For the text-containing cell, return its midpoint in [X, Y] coordinate format. 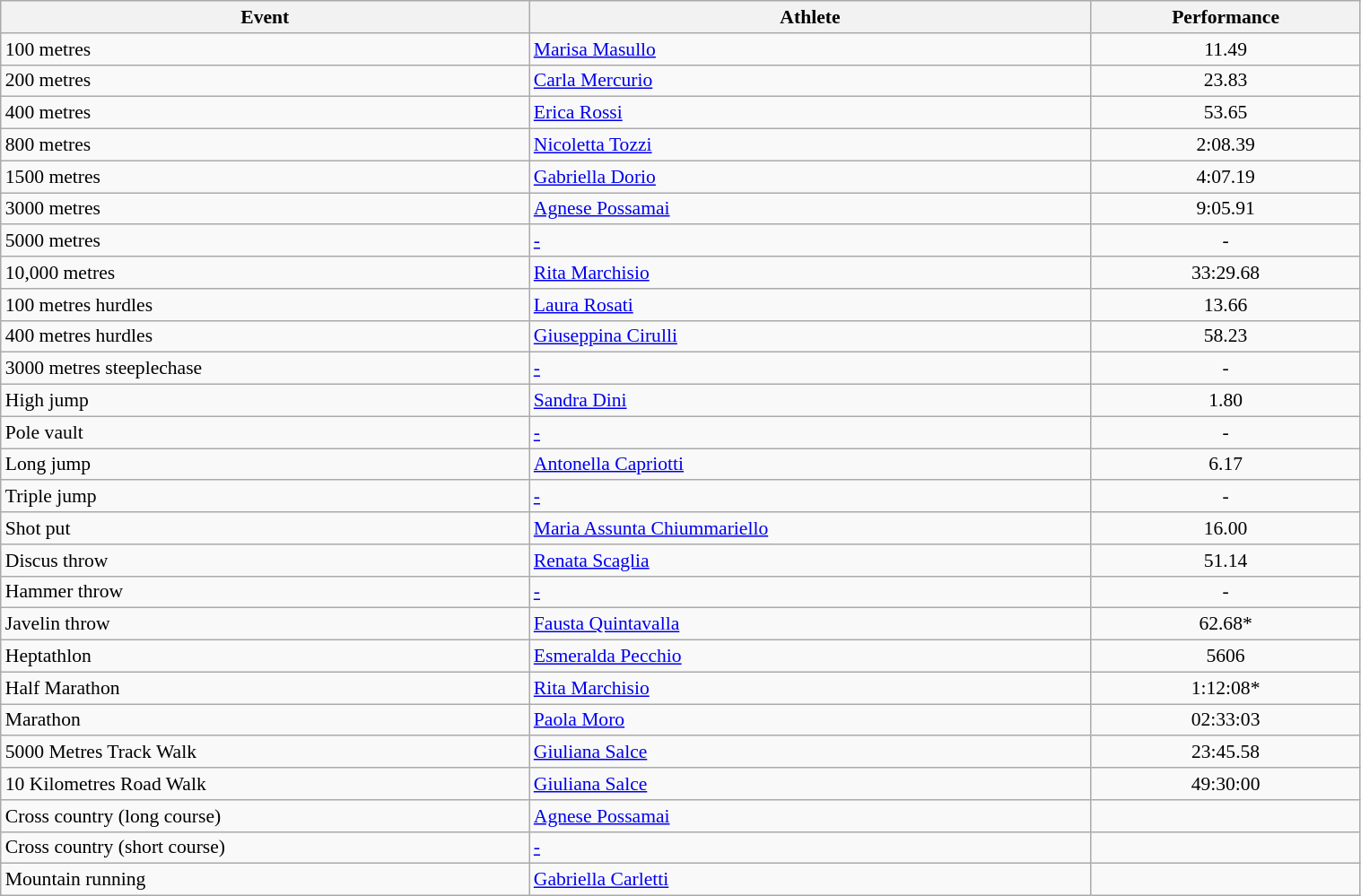
Laura Rosati [810, 305]
100 metres hurdles [266, 305]
Antonella Capriotti [810, 465]
6.17 [1226, 465]
62.68* [1226, 624]
200 metres [266, 81]
Event [266, 17]
51.14 [1226, 561]
1500 metres [266, 177]
16.00 [1226, 528]
Long jump [266, 465]
Renata Scaglia [810, 561]
49:30:00 [1226, 784]
Cross country (long course) [266, 816]
9:05.91 [1226, 209]
Erica Rossi [810, 113]
13.66 [1226, 305]
Mountain running [266, 880]
10 Kilometres Road Walk [266, 784]
58.23 [1226, 336]
Hammer throw [266, 592]
Performance [1226, 17]
Discus throw [266, 561]
Giuseppina Cirulli [810, 336]
5000 metres [266, 241]
5000 Metres Track Walk [266, 752]
Fausta Quintavalla [810, 624]
400 metres [266, 113]
Paola Moro [810, 720]
Javelin throw [266, 624]
1.80 [1226, 401]
High jump [266, 401]
10,000 metres [266, 273]
Marathon [266, 720]
Marisa Masullo [810, 49]
11.49 [1226, 49]
53.65 [1226, 113]
Heptathlon [266, 657]
Half Marathon [266, 688]
Pole vault [266, 432]
3000 metres [266, 209]
100 metres [266, 49]
Maria Assunta Chiummariello [810, 528]
23.83 [1226, 81]
Shot put [266, 528]
800 metres [266, 145]
Athlete [810, 17]
3000 metres steeplechase [266, 369]
2:08.39 [1226, 145]
400 metres hurdles [266, 336]
Gabriella Dorio [810, 177]
Esmeralda Pecchio [810, 657]
Triple jump [266, 497]
Sandra Dini [810, 401]
23:45.58 [1226, 752]
Carla Mercurio [810, 81]
33:29.68 [1226, 273]
02:33:03 [1226, 720]
Nicoletta Tozzi [810, 145]
1:12:08* [1226, 688]
Cross country (short course) [266, 848]
5606 [1226, 657]
Gabriella Carletti [810, 880]
4:07.19 [1226, 177]
